Identify which cell holds the provided text, then report its [X, Y] central coordinate. 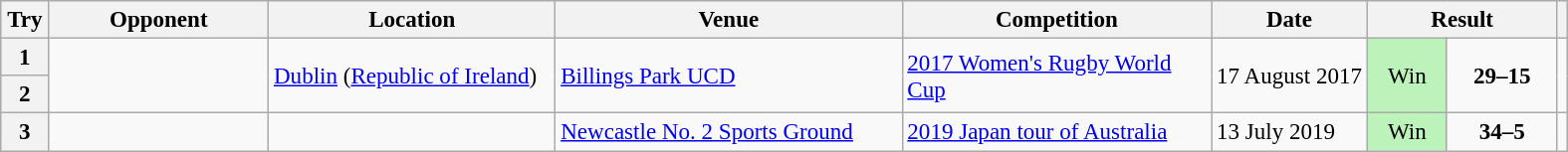
34–5 [1501, 132]
Billings Park UCD [729, 76]
Dublin (Republic of Ireland) [412, 76]
Location [412, 20]
Date [1290, 20]
Venue [729, 20]
13 July 2019 [1290, 132]
29–15 [1501, 76]
2017 Women's Rugby World Cup [1057, 76]
Competition [1057, 20]
2019 Japan tour of Australia [1057, 132]
Newcastle No. 2 Sports Ground [729, 132]
Opponent [159, 20]
3 [25, 132]
1 [25, 58]
Result [1461, 20]
17 August 2017 [1290, 76]
Try [25, 20]
2 [25, 94]
